Pinpoint the cell where the given text exists, returning its [X, Y] midpoint coordinate. 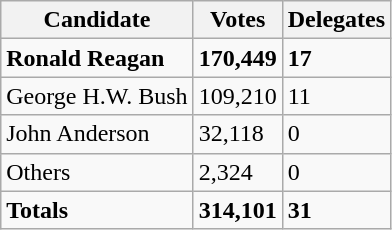
314,101 [238, 210]
170,449 [238, 58]
John Anderson [97, 134]
17 [336, 58]
Totals [97, 210]
Ronald Reagan [97, 58]
Others [97, 172]
109,210 [238, 96]
Candidate [97, 20]
Votes [238, 20]
31 [336, 210]
11 [336, 96]
Delegates [336, 20]
2,324 [238, 172]
32,118 [238, 134]
George H.W. Bush [97, 96]
